Extract the [X, Y] coordinate from the center of the cell holding the provided text.  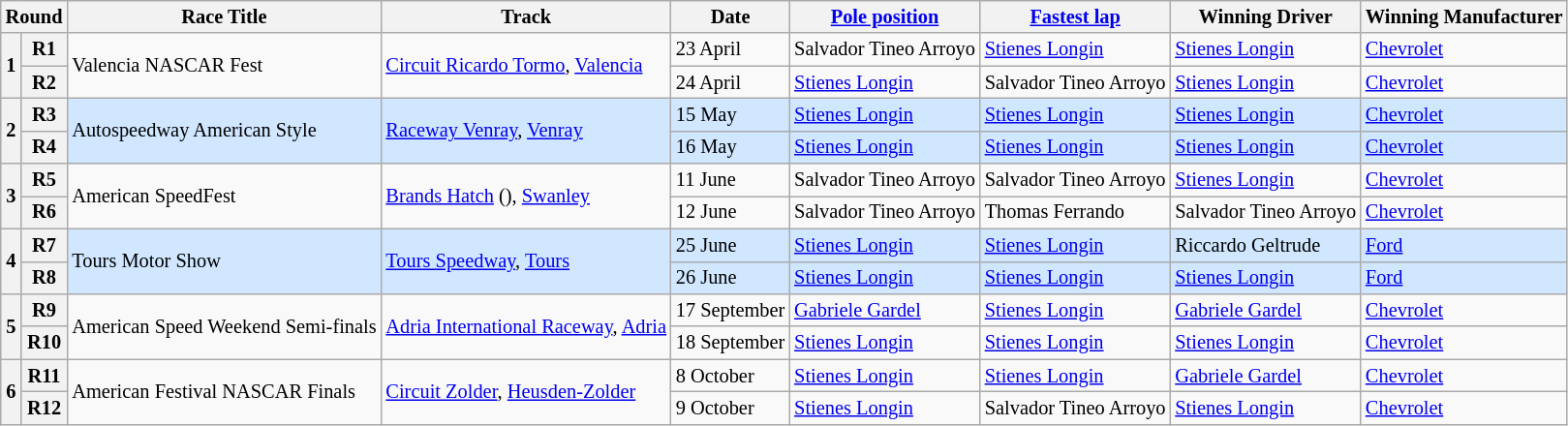
11 June [730, 180]
9 October [730, 408]
2 [12, 130]
R9 [45, 310]
Pole position [885, 16]
R10 [45, 343]
4 [12, 261]
Fastest lap [1075, 16]
5 [12, 325]
Circuit Zolder, Heusden-Zolder [527, 391]
16 May [730, 147]
Winning Driver [1265, 16]
26 June [730, 278]
R1 [45, 49]
1 [12, 66]
Winning Manufacturer [1464, 16]
23 April [730, 49]
American Speed Weekend Semi-finals [224, 325]
R6 [45, 212]
25 June [730, 245]
Tours Motor Show [224, 261]
6 [12, 391]
Tours Speedway, Tours [527, 261]
12 June [730, 212]
R12 [45, 408]
American SpeedFest [224, 196]
24 April [730, 82]
3 [12, 196]
R8 [45, 278]
R5 [45, 180]
8 October [730, 376]
Riccardo Geltrude [1265, 245]
Adria International Raceway, Adria [527, 325]
Raceway Venray, Venray [527, 130]
Circuit Ricardo Tormo, Valencia [527, 66]
Autospeedway American Style [224, 130]
15 May [730, 114]
Thomas Ferrando [1075, 212]
Date [730, 16]
Round [35, 16]
Valencia NASCAR Fest [224, 66]
R4 [45, 147]
American Festival NASCAR Finals [224, 391]
R7 [45, 245]
17 September [730, 310]
R11 [45, 376]
18 September [730, 343]
R3 [45, 114]
R2 [45, 82]
Brands Hatch (), Swanley [527, 196]
Race Title [224, 16]
Track [527, 16]
